Locate the cell with the specified text and output its [X, Y] center coordinate. 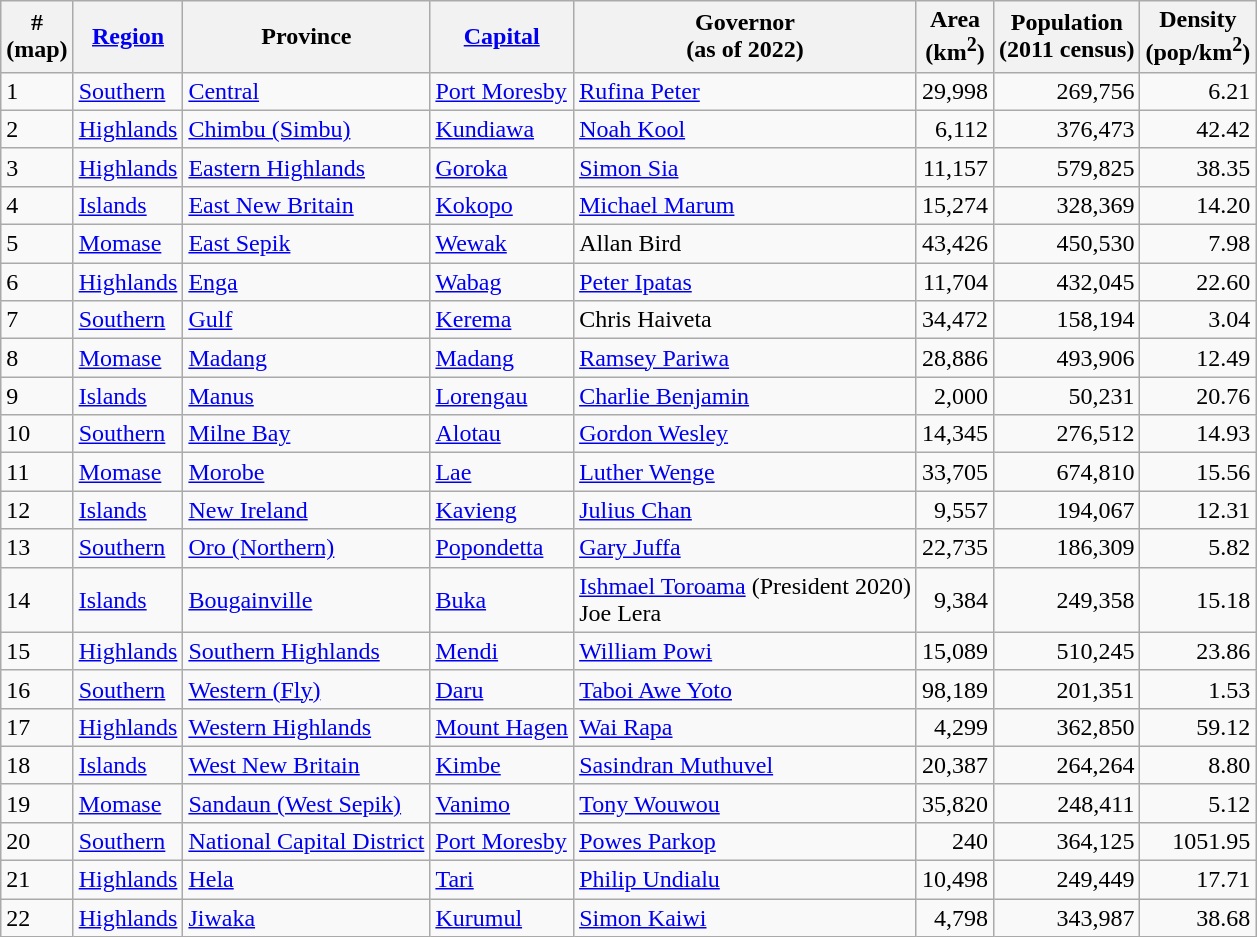
28,886 [954, 358]
Milne Bay [306, 434]
New Ireland [306, 510]
2,000 [954, 396]
59.12 [1198, 727]
1.53 [1198, 689]
4,299 [954, 727]
Bougainville [306, 600]
43,426 [954, 244]
Gary Juffa [746, 548]
22 [37, 918]
14,345 [954, 434]
Gordon Wesley [746, 434]
Morobe [306, 472]
240 [954, 841]
50,231 [1067, 396]
Daru [502, 689]
6,112 [954, 129]
Tari [502, 880]
4,798 [954, 918]
362,850 [1067, 727]
20,387 [954, 765]
Kimbe [502, 765]
364,125 [1067, 841]
Kokopo [502, 205]
Oro (Northern) [306, 548]
Vanimo [502, 803]
674,810 [1067, 472]
Mount Hagen [502, 727]
12.49 [1198, 358]
Simon Kaiwi [746, 918]
Gulf [306, 320]
264,264 [1067, 765]
Manus [306, 396]
Area(km2) [954, 37]
201,351 [1067, 689]
29,998 [954, 91]
17 [37, 727]
17.71 [1198, 880]
Density(pop/km2) [1198, 37]
Enga [306, 282]
10 [37, 434]
Hela [306, 880]
Popondetta [502, 548]
Simon Sia [746, 167]
249,449 [1067, 880]
38.68 [1198, 918]
450,530 [1067, 244]
493,906 [1067, 358]
269,756 [1067, 91]
Wai Rapa [746, 727]
13 [37, 548]
14.20 [1198, 205]
Charlie Benjamin [746, 396]
9,557 [954, 510]
22,735 [954, 548]
1051.95 [1198, 841]
23.86 [1198, 651]
11 [37, 472]
34,472 [954, 320]
Governor(as of 2022) [746, 37]
Wabag [502, 282]
158,194 [1067, 320]
5 [37, 244]
Julius Chan [746, 510]
William Powi [746, 651]
Population(2011 census) [1067, 37]
#(map) [37, 37]
7 [37, 320]
6 [37, 282]
276,512 [1067, 434]
Kundiawa [502, 129]
Kerema [502, 320]
Peter Ipatas [746, 282]
Philip Undialu [746, 880]
Tony Wouwou [746, 803]
Goroka [502, 167]
Chris Haiveta [746, 320]
11,704 [954, 282]
Southern Highlands [306, 651]
21 [37, 880]
10,498 [954, 880]
Michael Marum [746, 205]
Allan Bird [746, 244]
National Capital District [306, 841]
Ramsey Pariwa [746, 358]
14 [37, 600]
9 [37, 396]
9,384 [954, 600]
15,089 [954, 651]
510,245 [1067, 651]
2 [37, 129]
3 [37, 167]
15.18 [1198, 600]
343,987 [1067, 918]
432,045 [1067, 282]
20 [37, 841]
Eastern Highlands [306, 167]
33,705 [954, 472]
11,157 [954, 167]
Wewak [502, 244]
42.42 [1198, 129]
Noah Kool [746, 129]
22.60 [1198, 282]
186,309 [1067, 548]
18 [37, 765]
Ishmael Toroama (President 2020)Joe Lera [746, 600]
East New Britain [306, 205]
Central [306, 91]
Mendi [502, 651]
Kavieng [502, 510]
4 [37, 205]
Sandaun (West Sepik) [306, 803]
Kurumul [502, 918]
20.76 [1198, 396]
Jiwaka [306, 918]
Province [306, 37]
3.04 [1198, 320]
16 [37, 689]
Sasindran Muthuvel [746, 765]
249,358 [1067, 600]
Luther Wenge [746, 472]
8.80 [1198, 765]
Capital [502, 37]
248,411 [1067, 803]
14.93 [1198, 434]
194,067 [1067, 510]
15 [37, 651]
Buka [502, 600]
5.82 [1198, 548]
38.35 [1198, 167]
1 [37, 91]
5.12 [1198, 803]
8 [37, 358]
7.98 [1198, 244]
15,274 [954, 205]
Lae [502, 472]
19 [37, 803]
579,825 [1067, 167]
Powes Parkop [746, 841]
12 [37, 510]
Western Highlands [306, 727]
Region [128, 37]
12.31 [1198, 510]
East Sepik [306, 244]
Chimbu (Simbu) [306, 129]
15.56 [1198, 472]
328,369 [1067, 205]
Alotau [502, 434]
98,189 [954, 689]
6.21 [1198, 91]
Rufina Peter [746, 91]
Taboi Awe Yoto [746, 689]
376,473 [1067, 129]
Western (Fly) [306, 689]
West New Britain [306, 765]
35,820 [954, 803]
Lorengau [502, 396]
